Determine the (X, Y) coordinate at the center of the cell enclosing the given text.  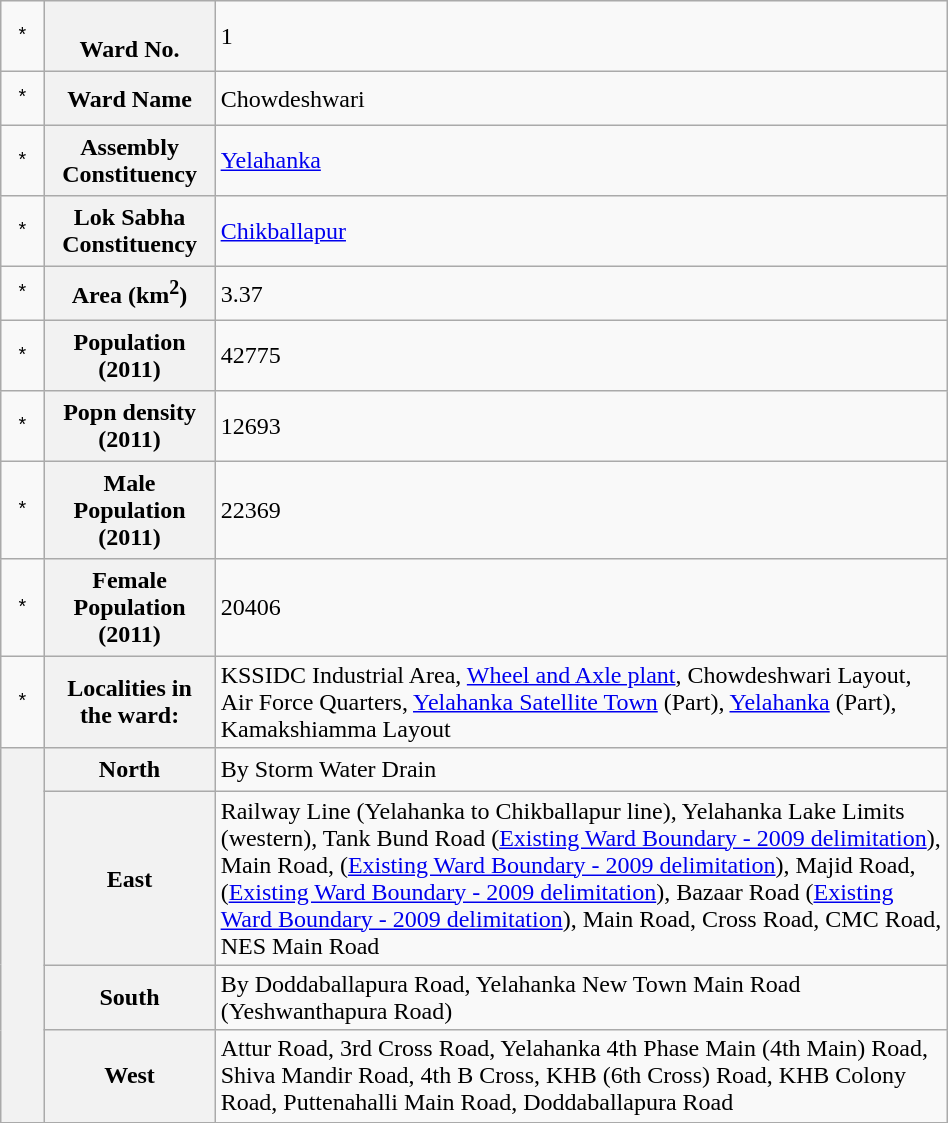
Popn density (2011) (130, 426)
Chowdeshwari (581, 98)
West (130, 1076)
Localities in the ward: (130, 702)
North (130, 770)
3.37 (581, 293)
Lok Sabha Constituency (130, 231)
20406 (581, 608)
12693 (581, 426)
By Storm Water Drain (581, 770)
Chikballapur (581, 231)
By Doddaballapura Road, Yelahanka New Town Main Road (Yeshwanthapura Road) (581, 998)
1 (581, 36)
Area (km2) (130, 293)
Female Population (2011) (130, 608)
Ward No. (130, 36)
42775 (581, 355)
Ward Name (130, 98)
South (130, 998)
East (130, 878)
Yelahanka (581, 160)
Male Population (2011) (130, 510)
Population (2011) (130, 355)
Assembly Constituency (130, 160)
22369 (581, 510)
